Capture the cell that displays the provided text and extract its [X, Y] central coordinate. 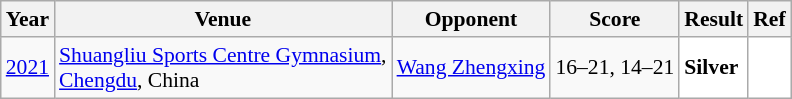
Score [614, 19]
Wang Zhengxing [472, 68]
Year [28, 19]
Silver [714, 68]
Ref [769, 19]
Result [714, 19]
Opponent [472, 19]
2021 [28, 68]
Shuangliu Sports Centre Gymnasium,Chengdu, China [223, 68]
16–21, 14–21 [614, 68]
Venue [223, 19]
